Locate the cell with the specified text and output its [x, y] center coordinate. 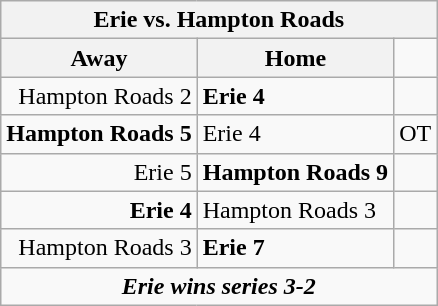
Home [295, 58]
Away [99, 58]
Hampton Roads 9 [295, 172]
Erie 5 [99, 172]
Erie wins series 3-2 [219, 286]
Erie vs. Hampton Roads [219, 20]
Hampton Roads 2 [99, 96]
Hampton Roads 5 [99, 134]
Erie 7 [295, 248]
OT [416, 134]
